Output the [X, Y] coordinate of the center of the cell containing the given text.  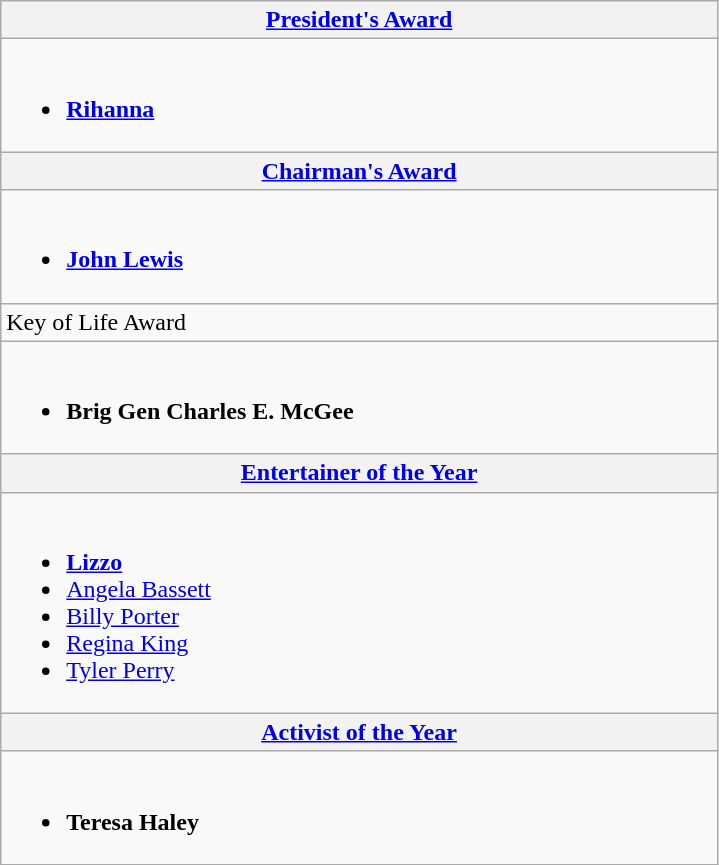
Key of Life Award [360, 322]
Teresa Haley [360, 808]
Activist of the Year [360, 732]
LizzoAngela BassettBilly PorterRegina KingTyler Perry [360, 602]
John Lewis [360, 246]
Entertainer of the Year [360, 473]
Rihanna [360, 96]
President's Award [360, 20]
Chairman's Award [360, 171]
Brig Gen Charles E. McGee [360, 398]
